Find where the given text appears and provide that cell's center as (X, Y) coordinate. 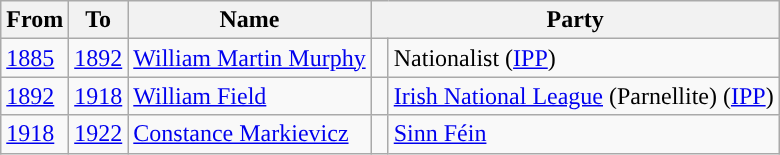
To (98, 20)
1885 (35, 58)
Name (250, 20)
1922 (98, 134)
Sinn Féin (584, 134)
Nationalist (IPP) (584, 58)
Party (575, 20)
William Martin Murphy (250, 58)
Constance Markievicz (250, 134)
William Field (250, 96)
From (35, 20)
Irish National League (Parnellite) (IPP) (584, 96)
